Return the (x, y) coordinate for the center point of the cell that contains the specified text.  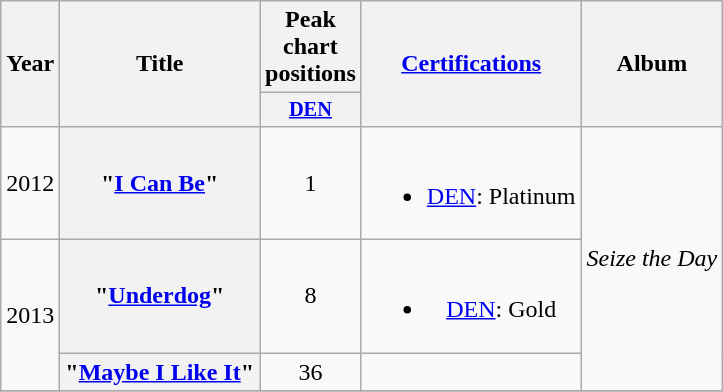
DEN: Gold (471, 296)
8 (311, 296)
Title (160, 64)
Seize the Day (652, 258)
Certifications (471, 64)
"Underdog" (160, 296)
Peak chart positions (311, 47)
"I Can Be" (160, 182)
Year (30, 64)
1 (311, 182)
DEN (311, 110)
DEN: Platinum (471, 182)
Album (652, 64)
36 (311, 372)
2012 (30, 182)
2013 (30, 316)
"Maybe I Like It" (160, 372)
